Extract the (X, Y) coordinate from the center of the cell holding the provided text.  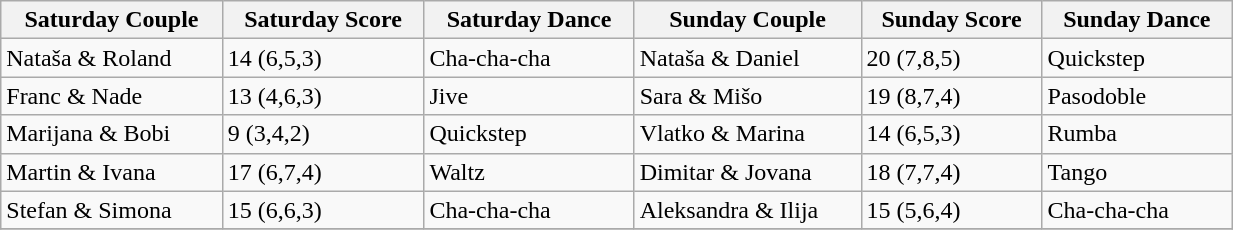
Vlatko & Marina (748, 134)
15 (5,6,4) (952, 210)
Sunday Score (952, 20)
17 (6,7,4) (323, 172)
Sara & Mišo (748, 96)
Sunday Couple (748, 20)
18 (7,7,4) (952, 172)
19 (8,7,4) (952, 96)
Marijana & Bobi (112, 134)
Martin & Ivana (112, 172)
Dimitar & Jovana (748, 172)
Nataša & Roland (112, 58)
13 (4,6,3) (323, 96)
Saturday Couple (112, 20)
Stefan & Simona (112, 210)
Waltz (529, 172)
Tango (1137, 172)
20 (7,8,5) (952, 58)
Pasodoble (1137, 96)
Nataša & Daniel (748, 58)
Sunday Dance (1137, 20)
Saturday Score (323, 20)
Rumba (1137, 134)
Saturday Dance (529, 20)
Jive (529, 96)
Franc & Nade (112, 96)
15 (6,6,3) (323, 210)
Aleksandra & Ilija (748, 210)
9 (3,4,2) (323, 134)
